Search for the cell housing the specified text and yield its [x, y] center coordinate. 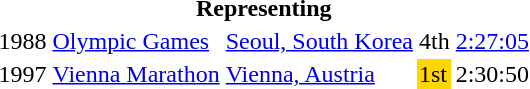
Vienna Marathon [136, 74]
Seoul, South Korea [319, 41]
2:27:05 [492, 41]
4th [434, 41]
Olympic Games [136, 41]
2:30:50 [492, 74]
Vienna, Austria [319, 74]
1st [434, 74]
